From the cell containing the given text, extract its center point as [x, y] coordinate. 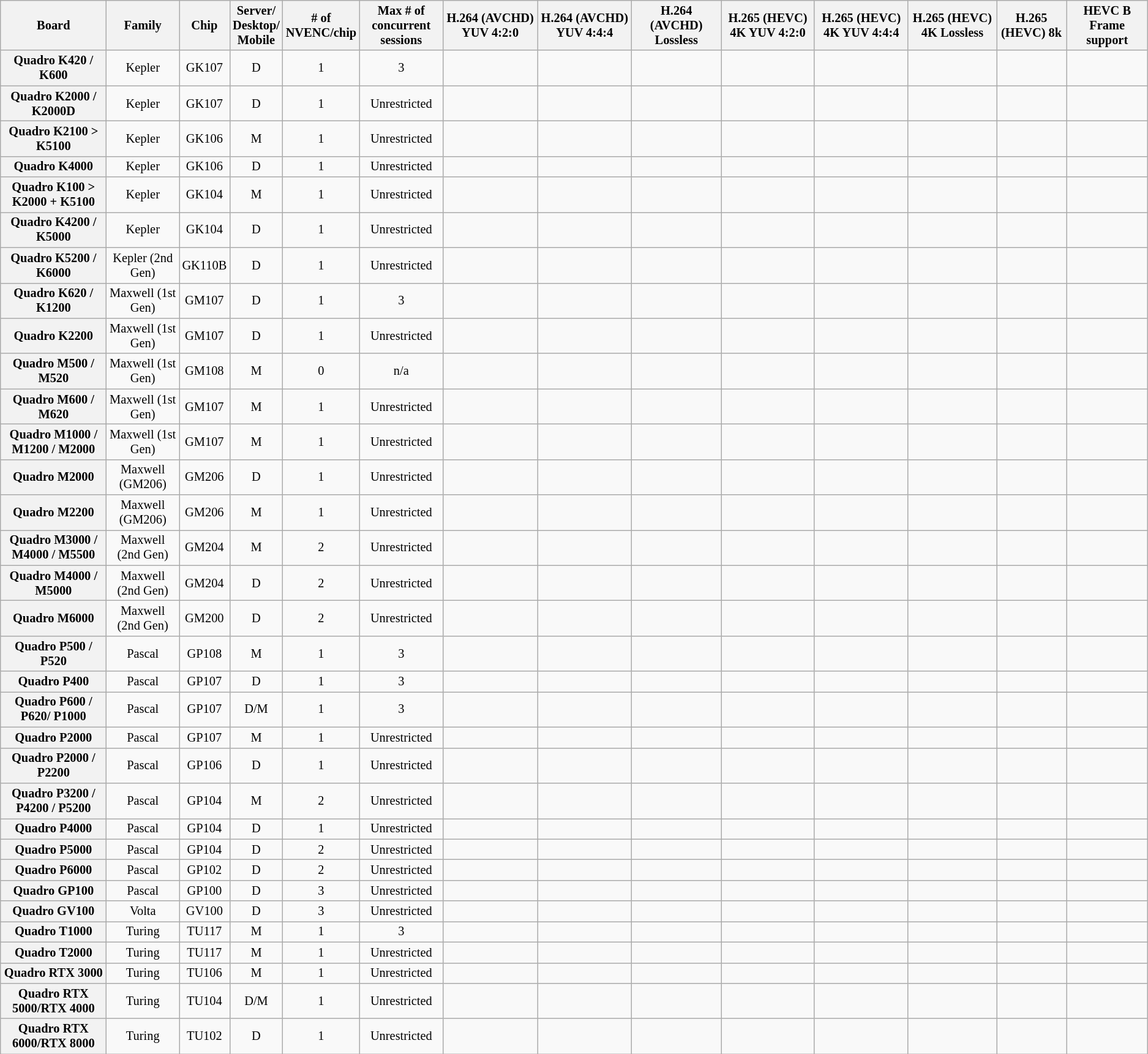
0 [321, 371]
Quadro M4000 / M5000 [54, 583]
Quadro P5000 [54, 849]
Quadro RTX 6000/RTX 8000 [54, 1036]
Quadro P4000 [54, 829]
H.265 (HEVC) 4K YUV 4:4:4 [861, 25]
Quadro P2000 / P2200 [54, 766]
Board [54, 25]
Quadro K2200 [54, 336]
Quadro K100 > K2000 + K5100 [54, 195]
Quadro M2000 [54, 477]
GP100 [204, 890]
GM108 [204, 371]
H.265 (HEVC) 4K Lossless [952, 25]
Quadro K2000 / K2000D [54, 104]
Max # ofconcurrent sessions [401, 25]
Family [143, 25]
Quadro GP100 [54, 890]
Quadro RTX 3000 [54, 973]
GK110B [204, 265]
Quadro K2100 > K5100 [54, 138]
Quadro P600 / P620/ P1000 [54, 709]
H.264 (AVCHD) Lossless [677, 25]
Quadro P6000 [54, 870]
Quadro P400 [54, 682]
H.264 (AVCHD) YUV 4:2:0 [490, 25]
Quadro M600 / M620 [54, 407]
Quadro M500 / M520 [54, 371]
H.265 (HEVC) 4K YUV 4:2:0 [768, 25]
Volta [143, 911]
Quadro K4200 / K5000 [54, 230]
Quadro GV100 [54, 911]
n/a [401, 371]
Quadro M6000 [54, 618]
Quadro M2200 [54, 513]
Quadro P2000 [54, 737]
Quadro K4000 [54, 167]
GP108 [204, 653]
Quadro T2000 [54, 952]
GP106 [204, 766]
Quadro RTX 5000/RTX 4000 [54, 1001]
TU106 [204, 973]
Quadro M3000 / M4000 / M5500 [54, 548]
GV100 [204, 911]
Quadro P500 / P520 [54, 653]
Quadro P3200 / P4200 / P5200 [54, 800]
H.264 (AVCHD) YUV 4:4:4 [585, 25]
TU102 [204, 1036]
Kepler (2nd Gen) [143, 265]
TU104 [204, 1001]
# of NVENC/chip [321, 25]
HEVC B Frame support [1107, 25]
Chip [204, 25]
Quadro M1000 / M1200 / M2000 [54, 442]
H.265 (HEVC) 8k [1032, 25]
Quadro K620 / K1200 [54, 301]
GP102 [204, 870]
Quadro T1000 [54, 932]
Server/Desktop/Mobile [256, 25]
Quadro K420 / K600 [54, 68]
Quadro K5200 / K6000 [54, 265]
GM200 [204, 618]
